Output the [X, Y] coordinate of the center of the cell containing the given text.  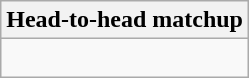
Head-to-head matchup [125, 20]
